Capture the cell that displays the provided text and extract its (x, y) central coordinate. 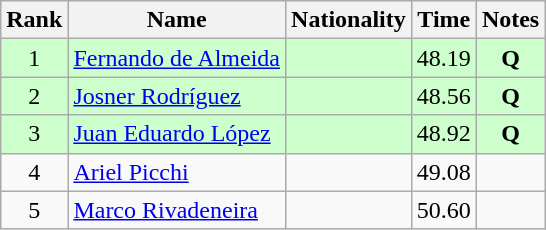
1 (34, 58)
Time (444, 20)
2 (34, 96)
50.60 (444, 210)
48.19 (444, 58)
Notes (510, 20)
5 (34, 210)
Josner Rodríguez (177, 96)
48.92 (444, 134)
49.08 (444, 172)
4 (34, 172)
Juan Eduardo López (177, 134)
Name (177, 20)
Ariel Picchi (177, 172)
Marco Rivadeneira (177, 210)
Nationality (349, 20)
Rank (34, 20)
3 (34, 134)
Fernando de Almeida (177, 58)
48.56 (444, 96)
